Provide the [X, Y] coordinate of the cell's center where the given text is located.  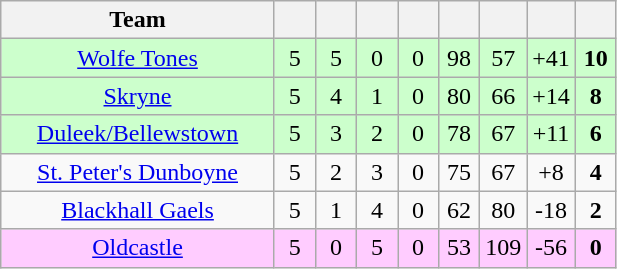
53 [460, 248]
Skryne [138, 96]
+41 [552, 58]
+14 [552, 96]
Oldcastle [138, 248]
78 [460, 134]
62 [460, 210]
St. Peter's Dunboyne [138, 172]
-56 [552, 248]
57 [504, 58]
Team [138, 20]
-18 [552, 210]
10 [596, 58]
66 [504, 96]
Duleek/Bellewstown [138, 134]
6 [596, 134]
75 [460, 172]
+11 [552, 134]
98 [460, 58]
Wolfe Tones [138, 58]
8 [596, 96]
Blackhall Gaels [138, 210]
+8 [552, 172]
109 [504, 248]
